Return the [X, Y] coordinate for the center point of the cell that contains the specified text.  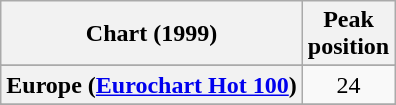
Europe (Eurochart Hot 100) [152, 85]
Chart (1999) [152, 34]
24 [348, 85]
Peakposition [348, 34]
